For the text-containing cell, return its midpoint in (x, y) coordinate format. 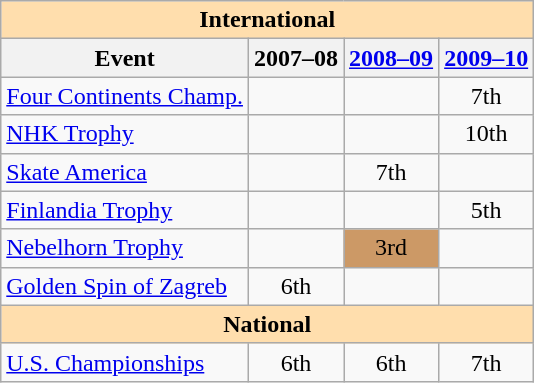
International (268, 20)
Golden Spin of Zagreb (125, 286)
U.S. Championships (125, 362)
Finlandia Trophy (125, 210)
Nebelhorn Trophy (125, 248)
2008–09 (392, 58)
5th (486, 210)
2007–08 (296, 58)
Skate America (125, 172)
3rd (392, 248)
2009–10 (486, 58)
10th (486, 134)
NHK Trophy (125, 134)
Event (125, 58)
Four Continents Champ. (125, 96)
National (268, 324)
